Output the [X, Y] coordinate of the center of the cell containing the given text.  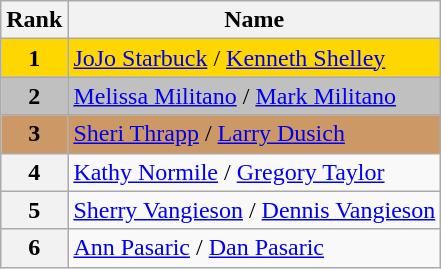
2 [34, 96]
Name [254, 20]
Sheri Thrapp / Larry Dusich [254, 134]
3 [34, 134]
4 [34, 172]
Ann Pasaric / Dan Pasaric [254, 248]
1 [34, 58]
Rank [34, 20]
Melissa Militano / Mark Militano [254, 96]
Sherry Vangieson / Dennis Vangieson [254, 210]
Kathy Normile / Gregory Taylor [254, 172]
6 [34, 248]
5 [34, 210]
JoJo Starbuck / Kenneth Shelley [254, 58]
